Return (X, Y) of the center of cell containing provided text 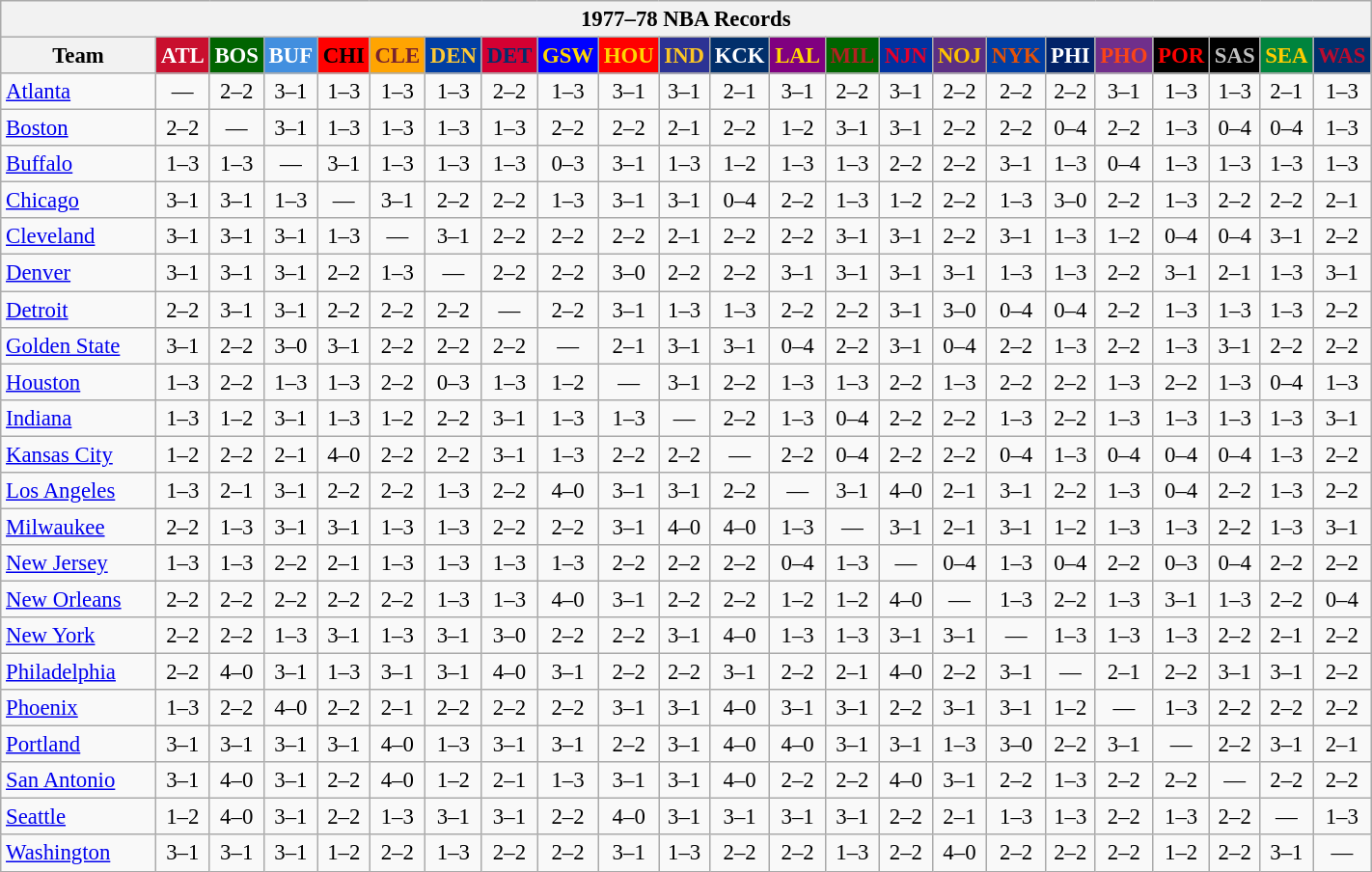
Houston (79, 382)
SEA (1287, 56)
NJN (905, 56)
CLE (398, 56)
LAL (797, 56)
HOU (629, 56)
PHI (1071, 56)
Portland (79, 745)
New York (79, 636)
BUF (290, 56)
SAS (1234, 56)
Atlanta (79, 92)
Cleveland (79, 236)
New Jersey (79, 563)
Golden State (79, 345)
WAS (1342, 56)
1977–78 NBA Records (686, 19)
Milwaukee (79, 527)
DET (509, 56)
Washington (79, 854)
Seattle (79, 817)
PHO (1124, 56)
GSW (568, 56)
IND (684, 56)
Indiana (79, 418)
CHI (343, 56)
POR (1181, 56)
Los Angeles (79, 491)
BOS (236, 56)
Chicago (79, 201)
Detroit (79, 310)
MIL (852, 56)
KCK (739, 56)
Kansas City (79, 454)
DEN (453, 56)
Phoenix (79, 708)
NOJ (959, 56)
Denver (79, 273)
San Antonio (79, 780)
Philadelphia (79, 672)
Buffalo (79, 164)
Boston (79, 128)
ATL (182, 56)
Team (79, 56)
NYK (1017, 56)
New Orleans (79, 599)
